Return [x, y] of the center of cell containing provided text 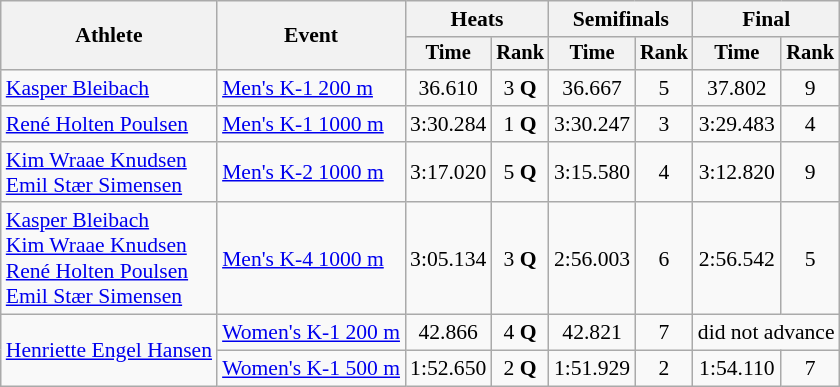
3:30.247 [592, 124]
2 Q [520, 369]
Event [311, 36]
3:15.580 [592, 172]
2:56.542 [737, 259]
Women's K-1 200 m [311, 333]
6 [664, 259]
Kasper Bleibach [109, 88]
3:12.820 [737, 172]
3:05.134 [448, 259]
did not advance [766, 333]
3 [664, 124]
37.802 [737, 88]
Kim Wraae KnudsenEmil Stær Simensen [109, 172]
42.821 [592, 333]
René Holten Poulsen [109, 124]
Men's K-2 1000 m [311, 172]
2:56.003 [592, 259]
1 Q [520, 124]
Heats [477, 19]
3:17.020 [448, 172]
4 Q [520, 333]
36.610 [448, 88]
Men's K-4 1000 m [311, 259]
1:52.650 [448, 369]
1:51.929 [592, 369]
Men's K-1 200 m [311, 88]
Men's K-1 1000 m [311, 124]
Henriette Engel Hansen [109, 350]
5 Q [520, 172]
Final [766, 19]
2 [664, 369]
36.667 [592, 88]
42.866 [448, 333]
1:54.110 [737, 369]
Semifinals [621, 19]
3:30.284 [448, 124]
Kasper BleibachKim Wraae KnudsenRené Holten PoulsenEmil Stær Simensen [109, 259]
Women's K-1 500 m [311, 369]
3:29.483 [737, 124]
Athlete [109, 36]
